Determine the [X, Y] coordinate at the center of the cell enclosing the given text.  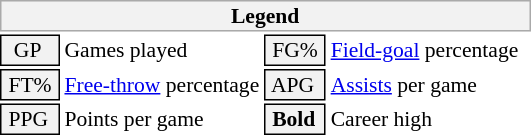
Assists per game [430, 85]
FG% [295, 50]
Field-goal percentage [430, 50]
Games played [162, 50]
Free-throw percentage [162, 85]
GP [30, 50]
Legend [265, 16]
FT% [30, 85]
APG [295, 85]
